Detect which cell encompasses the target text, then output its (x, y) center coordinate. 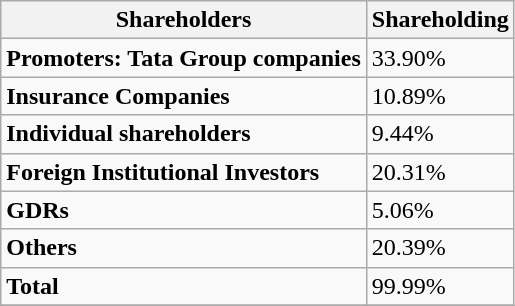
33.90% (440, 58)
Total (184, 286)
9.44% (440, 134)
GDRs (184, 210)
20.31% (440, 172)
20.39% (440, 248)
Shareholders (184, 20)
5.06% (440, 210)
Promoters: Tata Group companies (184, 58)
Individual shareholders (184, 134)
99.99% (440, 286)
Insurance Companies (184, 96)
Shareholding (440, 20)
Others (184, 248)
10.89% (440, 96)
Foreign Institutional Investors (184, 172)
